Locate the cell with the specified text and output its [x, y] center coordinate. 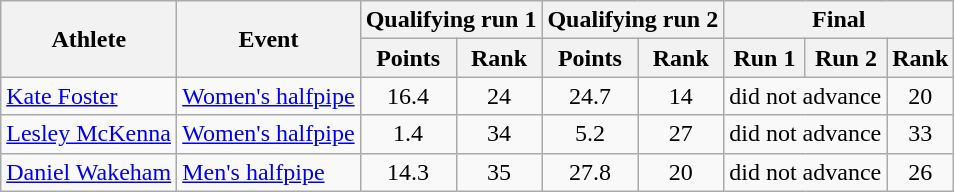
16.4 [408, 96]
Run 2 [846, 58]
Qualifying run 2 [633, 20]
27.8 [590, 172]
Run 1 [764, 58]
Daniel Wakeham [89, 172]
14.3 [408, 172]
Men's halfpipe [268, 172]
Qualifying run 1 [451, 20]
24 [499, 96]
1.4 [408, 134]
Athlete [89, 39]
26 [920, 172]
Lesley McKenna [89, 134]
24.7 [590, 96]
34 [499, 134]
35 [499, 172]
Final [839, 20]
5.2 [590, 134]
33 [920, 134]
Event [268, 39]
14 [681, 96]
27 [681, 134]
Kate Foster [89, 96]
